Capture the cell that displays the provided text and extract its (X, Y) central coordinate. 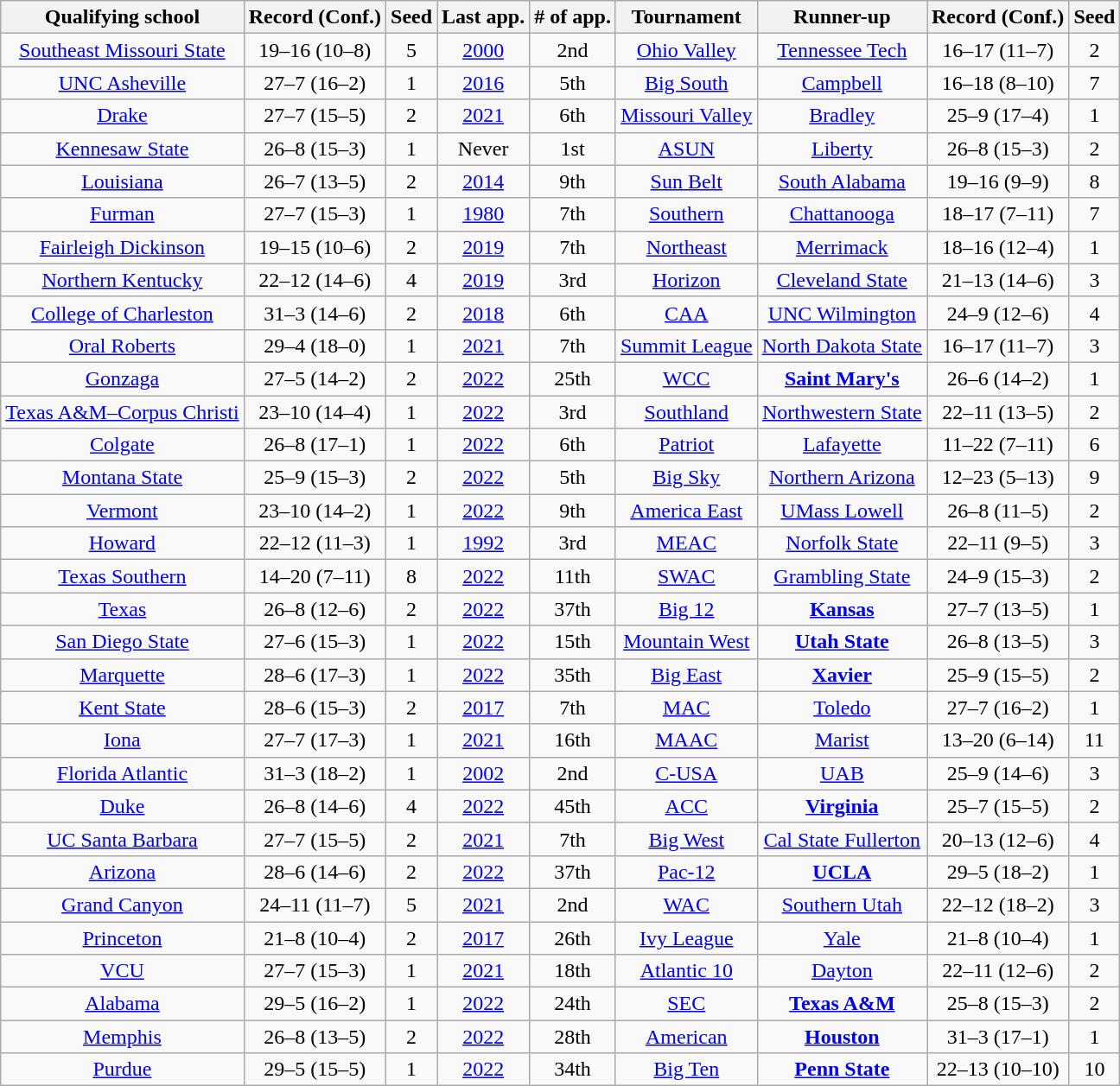
Big 12 (686, 609)
24–11 (11–7) (315, 905)
Never (484, 149)
25–7 (15–5) (997, 806)
Big West (686, 839)
Utah State (842, 642)
24–9 (12–6) (997, 313)
Penn State (842, 1070)
22–11 (12–6) (997, 971)
29–4 (18–0) (315, 346)
Southern (686, 214)
Liberty (842, 149)
Sun Belt (686, 181)
14–20 (7–11) (315, 576)
Dayton (842, 971)
19–15 (10–6) (315, 247)
Fairleigh Dickinson (123, 247)
Arizona (123, 872)
16–18 (8–10) (997, 83)
Chattanooga (842, 214)
1980 (484, 214)
Qualifying school (123, 17)
Florida Atlantic (123, 773)
27–7 (13–5) (997, 609)
Oral Roberts (123, 346)
12–23 (5–13) (997, 478)
Runner-up (842, 17)
Mountain West (686, 642)
22–11 (9–5) (997, 543)
22–12 (11–3) (315, 543)
25–9 (15–3) (315, 478)
26th (573, 937)
North Dakota State (842, 346)
Furman (123, 214)
27–5 (14–2) (315, 378)
Marist (842, 740)
24th (573, 1004)
28–6 (15–3) (315, 708)
2002 (484, 773)
Texas Southern (123, 576)
26–6 (14–2) (997, 378)
26–8 (17–1) (315, 445)
9 (1094, 478)
Grambling State (842, 576)
28th (573, 1037)
Ivy League (686, 937)
Duke (123, 806)
22–12 (14–6) (315, 280)
18–16 (12–4) (997, 247)
VCU (123, 971)
24–9 (15–3) (997, 576)
Yale (842, 937)
26–8 (14–6) (315, 806)
Northern Kentucky (123, 280)
2014 (484, 181)
31–3 (17–1) (997, 1037)
Patriot (686, 445)
45th (573, 806)
29–5 (15–5) (315, 1070)
# of app. (573, 17)
MEAC (686, 543)
26–8 (12–6) (315, 609)
American (686, 1037)
Merrimack (842, 247)
20–13 (12–6) (997, 839)
Big South (686, 83)
UNC Wilmington (842, 313)
19–16 (9–9) (997, 181)
26–7 (13–5) (315, 181)
Houston (842, 1037)
10 (1094, 1070)
Cal State Fullerton (842, 839)
16th (573, 740)
18th (573, 971)
Montana State (123, 478)
Kent State (123, 708)
Grand Canyon (123, 905)
Marquette (123, 675)
Horizon (686, 280)
27–6 (15–3) (315, 642)
11–22 (7–11) (997, 445)
Alabama (123, 1004)
23–10 (14–4) (315, 412)
Summit League (686, 346)
Southland (686, 412)
Big Ten (686, 1070)
Texas (123, 609)
22–13 (10–10) (997, 1070)
Kansas (842, 609)
Campbell (842, 83)
25th (573, 378)
UAB (842, 773)
Ohio Valley (686, 50)
ASUN (686, 149)
Last app. (484, 17)
SWAC (686, 576)
26–8 (11–5) (997, 511)
Kennesaw State (123, 149)
Howard (123, 543)
South Alabama (842, 181)
WCC (686, 378)
Cleveland State (842, 280)
San Diego State (123, 642)
Missouri Valley (686, 116)
11th (573, 576)
19–16 (10–8) (315, 50)
Louisiana (123, 181)
ACC (686, 806)
28–6 (17–3) (315, 675)
Big Sky (686, 478)
Big East (686, 675)
1st (573, 149)
21–13 (14–6) (997, 280)
Iona (123, 740)
UMass Lowell (842, 511)
Northwestern State (842, 412)
15th (573, 642)
CAA (686, 313)
Saint Mary's (842, 378)
25–9 (17–4) (997, 116)
C-USA (686, 773)
31–3 (18–2) (315, 773)
35th (573, 675)
Vermont (123, 511)
Toledo (842, 708)
31–3 (14–6) (315, 313)
Princeton (123, 937)
22–12 (18–2) (997, 905)
UC Santa Barbara (123, 839)
1992 (484, 543)
Gonzaga (123, 378)
SEC (686, 1004)
Virginia (842, 806)
Norfolk State (842, 543)
22–11 (13–5) (997, 412)
Southern Utah (842, 905)
Tournament (686, 17)
11 (1094, 740)
UNC Asheville (123, 83)
Tennessee Tech (842, 50)
Colgate (123, 445)
29–5 (16–2) (315, 1004)
29–5 (18–2) (997, 872)
25–9 (15–5) (997, 675)
2000 (484, 50)
Southeast Missouri State (123, 50)
18–17 (7–11) (997, 214)
Bradley (842, 116)
25–8 (15–3) (997, 1004)
Purdue (123, 1070)
Northern Arizona (842, 478)
WAC (686, 905)
Northeast (686, 247)
College of Charleston (123, 313)
25–9 (14–6) (997, 773)
23–10 (14–2) (315, 511)
UCLA (842, 872)
6 (1094, 445)
Xavier (842, 675)
Drake (123, 116)
Texas A&M (842, 1004)
Texas A&M–Corpus Christi (123, 412)
2016 (484, 83)
Lafayette (842, 445)
2018 (484, 313)
Pac-12 (686, 872)
Memphis (123, 1037)
MAC (686, 708)
13–20 (6–14) (997, 740)
27–7 (17–3) (315, 740)
34th (573, 1070)
MAAC (686, 740)
America East (686, 511)
Atlantic 10 (686, 971)
28–6 (14–6) (315, 872)
